Extract the (x, y) coordinate from the center of the cell holding the provided text.  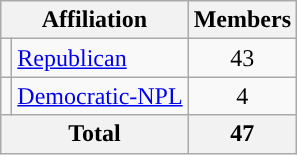
Republican (100, 58)
Democratic-NPL (100, 96)
47 (242, 134)
Affiliation (94, 20)
43 (242, 58)
Members (242, 20)
4 (242, 96)
Total (94, 134)
